Provide the (X, Y) coordinate of the cell's center where the given text is located.  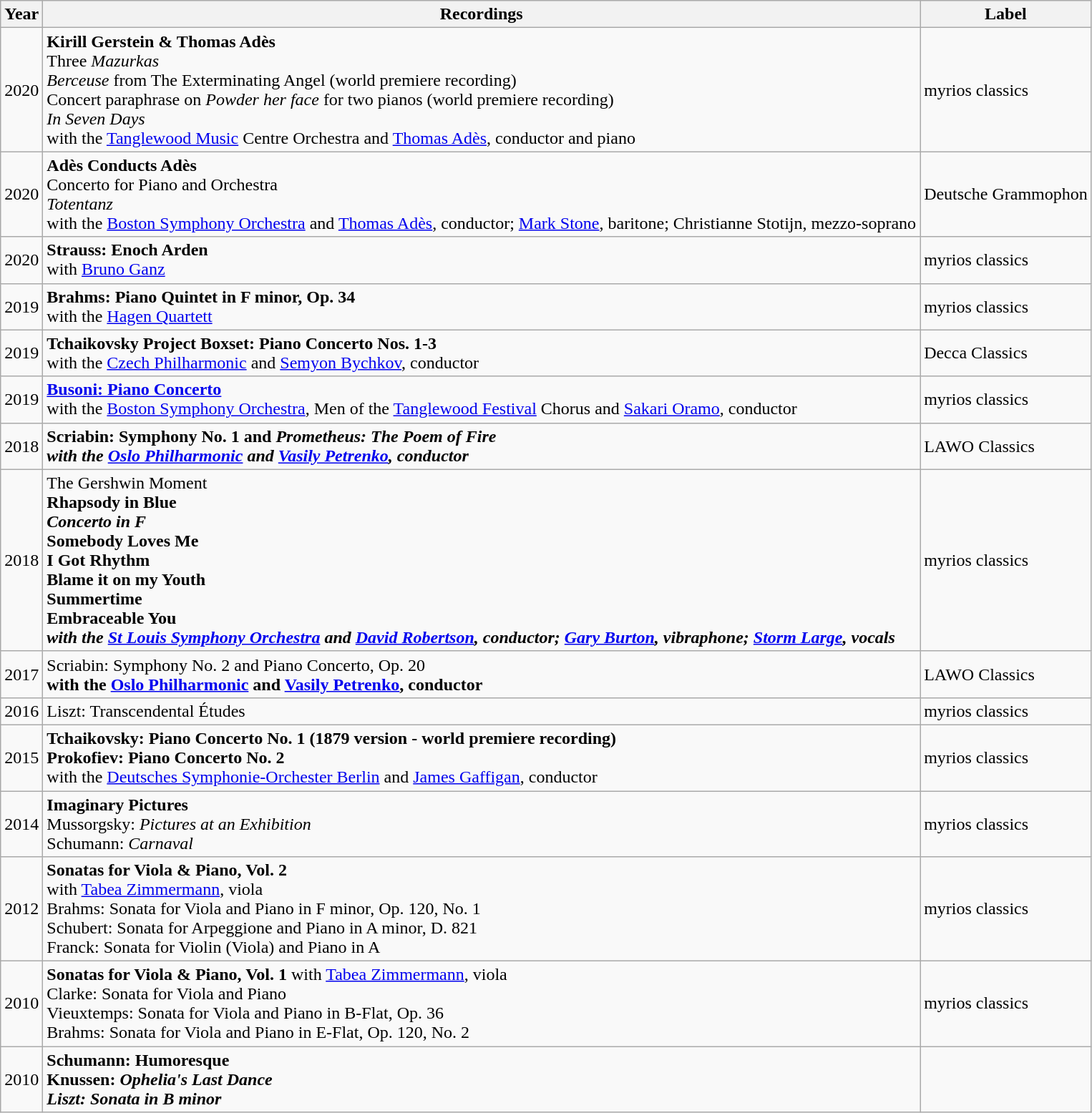
Liszt: Transcendental Études (482, 711)
2016 (21, 711)
Recordings (482, 14)
2012 (21, 909)
Decca Classics (1006, 353)
Schumann: HumoresqueKnussen: Ophelia's Last DanceLiszt: Sonata in B minor (482, 1079)
Deutsche Grammophon (1006, 195)
Scriabin: Symphony No. 2 and Piano Concerto, Op. 20with the Oslo Philharmonic and Vasily Petrenko, conductor (482, 674)
2014 (21, 824)
Busoni: Piano Concertowith the Boston Symphony Orchestra, Men of the Tanglewood Festival Chorus and Sakari Oramo, conductor (482, 399)
Year (21, 14)
2015 (21, 757)
Tchaikovsky Project Boxset: Piano Concerto Nos. 1-3with the Czech Philharmonic and Semyon Bychkov, conductor (482, 353)
Label (1006, 14)
Scriabin: Symphony No. 1 and Prometheus: The Poem of Firewith the Oslo Philharmonic and Vasily Petrenko, conductor (482, 446)
Strauss: Enoch Ardenwith Bruno Ganz (482, 260)
Brahms: Piano Quintet in F minor, Op. 34with the Hagen Quartett (482, 306)
Imaginary PicturesMussorgsky: Pictures at an ExhibitionSchumann: Carnaval (482, 824)
2017 (21, 674)
